Identify which cell holds the provided text, then report its [X, Y] central coordinate. 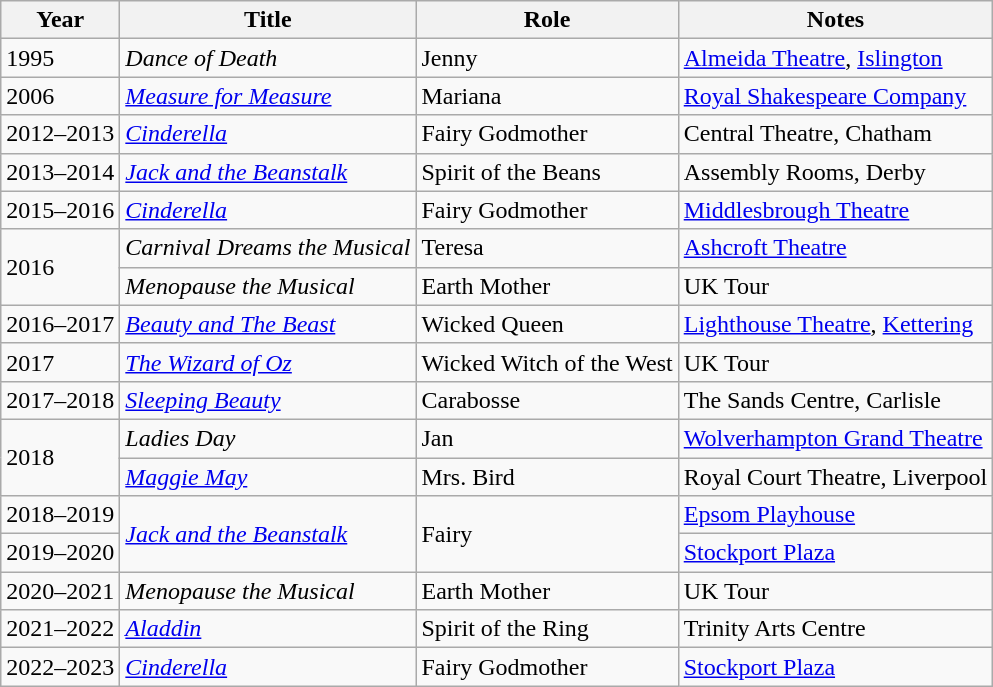
Dance of Death [268, 58]
Epsom Playhouse [836, 515]
Carabosse [547, 400]
2017 [60, 362]
Fairy [547, 534]
Jenny [547, 58]
Wicked Witch of the West [547, 362]
2015–2016 [60, 210]
Carnival Dreams the Musical [268, 248]
Middlesbrough Theatre [836, 210]
Royal Shakespeare Company [836, 96]
Maggie May [268, 477]
2016 [60, 267]
Measure for Measure [268, 96]
Year [60, 20]
Jan [547, 438]
Teresa [547, 248]
Trinity Arts Centre [836, 629]
Notes [836, 20]
Lighthouse Theatre, Kettering [836, 324]
Ladies Day [268, 438]
2020–2021 [60, 591]
1995 [60, 58]
Royal Court Theatre, Liverpool [836, 477]
2022–2023 [60, 667]
Aladdin [268, 629]
2021–2022 [60, 629]
Ashcroft Theatre [836, 248]
Spirit of the Beans [547, 172]
Central Theatre, Chatham [836, 134]
Sleeping Beauty [268, 400]
2018 [60, 457]
2006 [60, 96]
2012–2013 [60, 134]
The Wizard of Oz [268, 362]
2016–2017 [60, 324]
2019–2020 [60, 553]
The Sands Centre, Carlisle [836, 400]
Mariana [547, 96]
Role [547, 20]
Wicked Queen [547, 324]
2017–2018 [60, 400]
Almeida Theatre, Islington [836, 58]
Beauty and The Beast [268, 324]
Wolverhampton Grand Theatre [836, 438]
Mrs. Bird [547, 477]
Title [268, 20]
Spirit of the Ring [547, 629]
2013–2014 [60, 172]
2018–2019 [60, 515]
Assembly Rooms, Derby [836, 172]
